Find where the given text appears and provide that cell's center as (X, Y) coordinate. 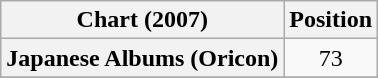
Japanese Albums (Oricon) (142, 58)
Position (331, 20)
73 (331, 58)
Chart (2007) (142, 20)
